Extract the [X, Y] coordinate from the center of the cell holding the provided text.  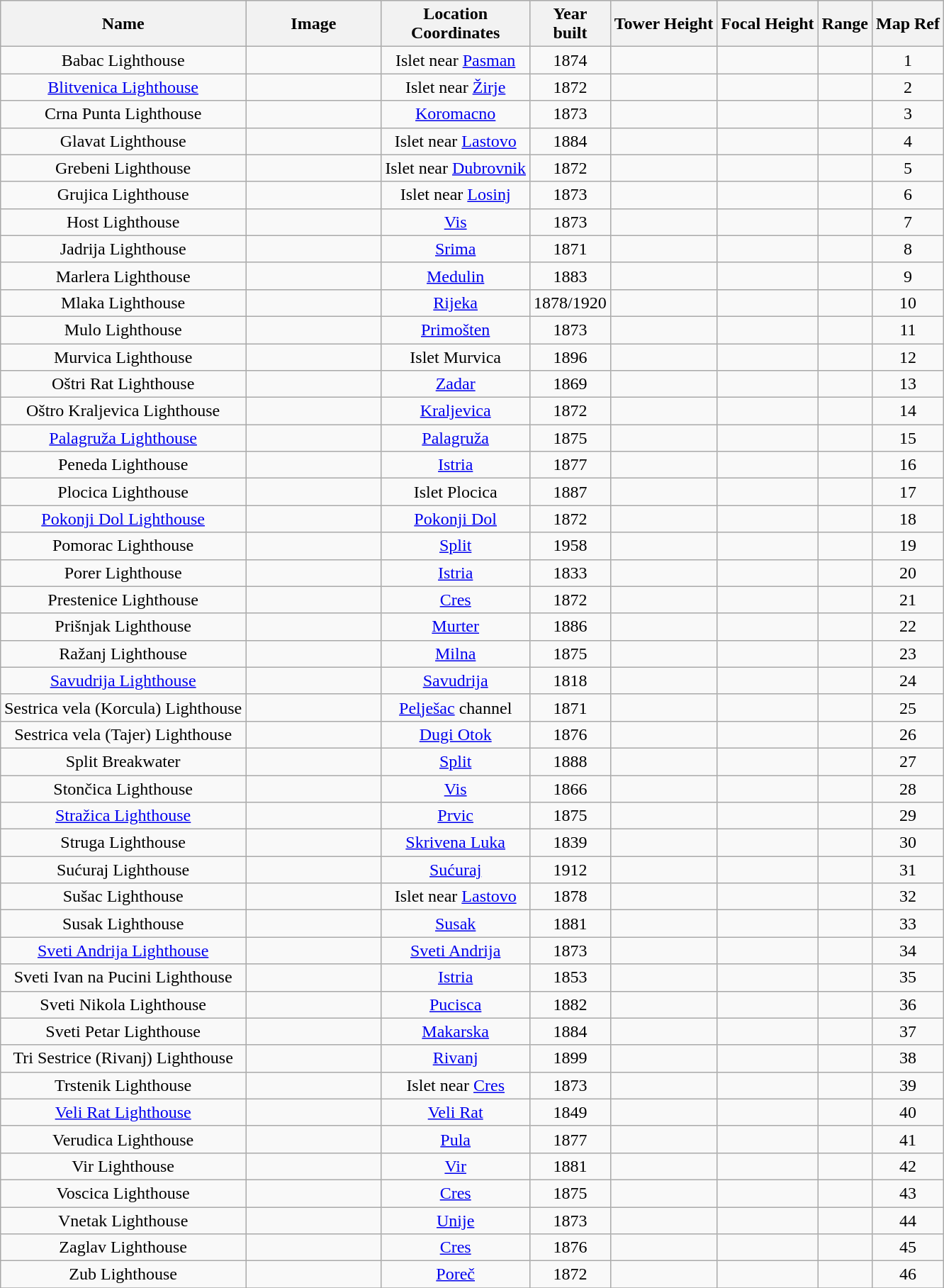
Map Ref [907, 24]
Zaglav Lighthouse [123, 1248]
35 [907, 978]
Prvic [456, 816]
Veli Rat [456, 1112]
1 [907, 60]
Peneda Lighthouse [123, 465]
Murvica Lighthouse [123, 357]
Grebeni Lighthouse [123, 168]
14 [907, 411]
Stončica Lighthouse [123, 789]
Oštri Rat Lighthouse [123, 384]
2 [907, 87]
1886 [571, 627]
Tri Sestrice (Rivanj) Lighthouse [123, 1058]
43 [907, 1193]
Sveti Petar Lighthouse [123, 1031]
Srima [456, 249]
Verudica Lighthouse [123, 1139]
Image [313, 24]
1912 [571, 870]
7 [907, 222]
1878 [571, 897]
10 [907, 303]
29 [907, 816]
Stražica Lighthouse [123, 816]
Zadar [456, 384]
Islet near Losinj [456, 195]
Vir [456, 1166]
1883 [571, 276]
1833 [571, 573]
Savudrija Lighthouse [123, 681]
6 [907, 195]
1874 [571, 60]
Sušac Lighthouse [123, 897]
1888 [571, 761]
Pokonji Dol [456, 519]
Crna Punta Lighthouse [123, 114]
Pucisca [456, 1004]
24 [907, 681]
15 [907, 438]
3 [907, 114]
Pula [456, 1139]
1869 [571, 384]
Mlaka Lighthouse [123, 303]
Pokonji Dol Lighthouse [123, 519]
Oštro Kraljevica Lighthouse [123, 411]
Host Lighthouse [123, 222]
31 [907, 870]
1839 [571, 843]
Sveti Ivan na Pucini Lighthouse [123, 978]
11 [907, 330]
Babac Lighthouse [123, 60]
Susak [456, 924]
Koromacno [456, 114]
Struga Lighthouse [123, 843]
25 [907, 707]
Rivanj [456, 1058]
33 [907, 924]
Blitvenica Lighthouse [123, 87]
Plocica Lighthouse [123, 492]
Milna [456, 654]
8 [907, 249]
1958 [571, 546]
Marlera Lighthouse [123, 276]
1866 [571, 789]
Vir Lighthouse [123, 1166]
1818 [571, 681]
Vnetak Lighthouse [123, 1220]
26 [907, 734]
45 [907, 1248]
40 [907, 1112]
Palagruža [456, 438]
Islet Plocica [456, 492]
Sveti Andrija Lighthouse [123, 951]
Savudrija [456, 681]
Prišnjak Lighthouse [123, 627]
22 [907, 627]
Dugi Otok [456, 734]
Veli Rat Lighthouse [123, 1112]
Prestenice Lighthouse [123, 600]
Location Coordinates [456, 24]
Islet near Žirje [456, 87]
16 [907, 465]
Sveti Nikola Lighthouse [123, 1004]
Name [123, 24]
44 [907, 1220]
5 [907, 168]
Makarska [456, 1031]
Sućuraj Lighthouse [123, 870]
Sestrica vela (Korcula) Lighthouse [123, 707]
30 [907, 843]
Sestrica vela (Tajer) Lighthouse [123, 734]
28 [907, 789]
41 [907, 1139]
Porer Lighthouse [123, 573]
Palagruža Lighthouse [123, 438]
Trstenik Lighthouse [123, 1085]
27 [907, 761]
13 [907, 384]
1853 [571, 978]
Split Breakwater [123, 761]
Unije [456, 1220]
Focal Height [768, 24]
18 [907, 519]
1878/1920 [571, 303]
20 [907, 573]
9 [907, 276]
37 [907, 1031]
Yearbuilt [571, 24]
46 [907, 1275]
34 [907, 951]
Pelješac channel [456, 707]
19 [907, 546]
1896 [571, 357]
39 [907, 1085]
1882 [571, 1004]
42 [907, 1166]
1887 [571, 492]
Islet Murvica [456, 357]
Sućuraj [456, 870]
Voscica Lighthouse [123, 1193]
Poreč [456, 1275]
1899 [571, 1058]
12 [907, 357]
Ražanj Lighthouse [123, 654]
Islet near Cres [456, 1085]
Murter [456, 627]
Zub Lighthouse [123, 1275]
1849 [571, 1112]
Rijeka [456, 303]
Primošten [456, 330]
Pomorac Lighthouse [123, 546]
Islet near Dubrovnik [456, 168]
4 [907, 141]
Skrivena Luka [456, 843]
Grujica Lighthouse [123, 195]
Jadrija Lighthouse [123, 249]
23 [907, 654]
Medulin [456, 276]
Sveti Andrija [456, 951]
Susak Lighthouse [123, 924]
36 [907, 1004]
Glavat Lighthouse [123, 141]
Range [845, 24]
Tower Height [663, 24]
32 [907, 897]
Kraljevica [456, 411]
38 [907, 1058]
Mulo Lighthouse [123, 330]
Islet near Pasman [456, 60]
17 [907, 492]
21 [907, 600]
